For the text-containing cell, return its midpoint in [X, Y] coordinate format. 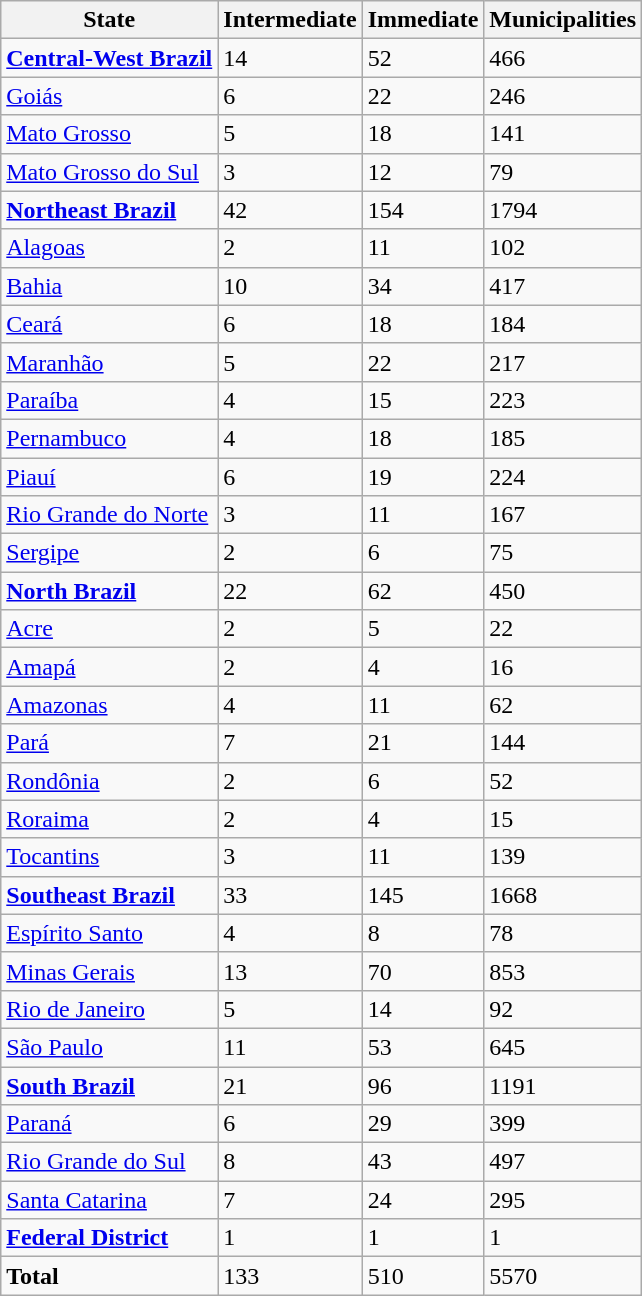
29 [423, 1124]
Maranhão [110, 362]
1668 [563, 895]
53 [423, 1047]
Roraima [110, 819]
Minas Gerais [110, 971]
78 [563, 933]
96 [423, 1085]
224 [563, 477]
295 [563, 1200]
Alagoas [110, 248]
North Brazil [110, 591]
Santa Catarina [110, 1200]
Acre [110, 629]
Rio de Janeiro [110, 1009]
Central-West Brazil [110, 58]
34 [423, 286]
Northeast Brazil [110, 210]
12 [423, 172]
13 [290, 971]
853 [563, 971]
Pernambuco [110, 438]
State [110, 20]
645 [563, 1047]
Ceará [110, 324]
Goiás [110, 96]
510 [423, 1276]
Total [110, 1276]
184 [563, 324]
223 [563, 400]
Espírito Santo [110, 933]
1191 [563, 1085]
Pará [110, 743]
1794 [563, 210]
185 [563, 438]
497 [563, 1162]
Municipalities [563, 20]
417 [563, 286]
Amazonas [110, 705]
Rio Grande do Sul [110, 1162]
Amapá [110, 667]
Intermediate [290, 20]
South Brazil [110, 1085]
246 [563, 96]
450 [563, 591]
Bahia [110, 286]
Paraíba [110, 400]
16 [563, 667]
19 [423, 477]
Piauí [110, 477]
São Paulo [110, 1047]
Tocantins [110, 857]
92 [563, 1009]
43 [423, 1162]
Paraná [110, 1124]
42 [290, 210]
217 [563, 362]
10 [290, 286]
133 [290, 1276]
Mato Grosso do Sul [110, 172]
5570 [563, 1276]
466 [563, 58]
Federal District [110, 1238]
24 [423, 1200]
102 [563, 248]
Immediate [423, 20]
79 [563, 172]
Rio Grande do Norte [110, 515]
Southeast Brazil [110, 895]
Mato Grosso [110, 134]
141 [563, 134]
75 [563, 553]
167 [563, 515]
154 [423, 210]
70 [423, 971]
144 [563, 743]
145 [423, 895]
139 [563, 857]
Sergipe [110, 553]
33 [290, 895]
399 [563, 1124]
Rondônia [110, 781]
